Determine the [X, Y] coordinate at the center of the cell enclosing the given text.  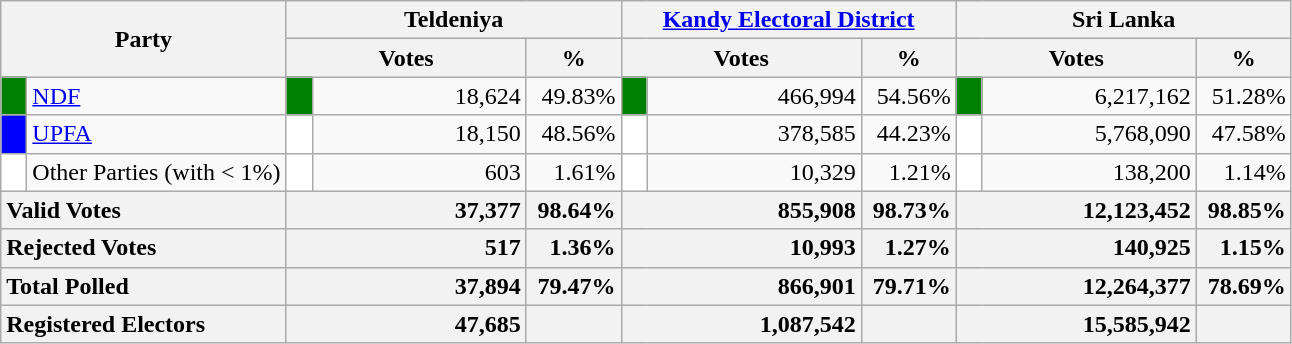
Sri Lanka [1124, 20]
10,993 [741, 248]
47.58% [1244, 134]
1.21% [908, 172]
140,925 [1076, 248]
Party [144, 39]
98.73% [908, 210]
Valid Votes [144, 210]
18,624 [419, 96]
1.15% [1244, 248]
18,150 [419, 134]
1.14% [1244, 172]
517 [406, 248]
49.83% [574, 96]
Teldeniya [454, 20]
44.23% [908, 134]
378,585 [754, 134]
79.71% [908, 286]
48.56% [574, 134]
Total Polled [144, 286]
1.61% [574, 172]
79.47% [574, 286]
15,585,942 [1076, 324]
12,123,452 [1076, 210]
1,087,542 [741, 324]
1.36% [574, 248]
54.56% [908, 96]
603 [419, 172]
866,901 [741, 286]
466,994 [754, 96]
98.64% [574, 210]
Other Parties (with < 1%) [156, 172]
37,377 [406, 210]
10,329 [754, 172]
1.27% [908, 248]
51.28% [1244, 96]
12,264,377 [1076, 286]
47,685 [406, 324]
37,894 [406, 286]
138,200 [1089, 172]
Registered Electors [144, 324]
UPFA [156, 134]
98.85% [1244, 210]
78.69% [1244, 286]
6,217,162 [1089, 96]
NDF [156, 96]
Rejected Votes [144, 248]
855,908 [741, 210]
5,768,090 [1089, 134]
Kandy Electoral District [788, 20]
